Extract the [x, y] coordinate from the center of the cell holding the provided text.  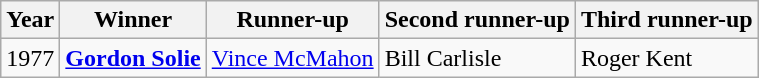
Bill Carlisle [477, 58]
Vince McMahon [292, 58]
Winner [133, 20]
Runner-up [292, 20]
Second runner-up [477, 20]
Roger Kent [666, 58]
Gordon Solie [133, 58]
Third runner-up [666, 20]
1977 [30, 58]
Year [30, 20]
